Capture the cell that displays the provided text and extract its (x, y) central coordinate. 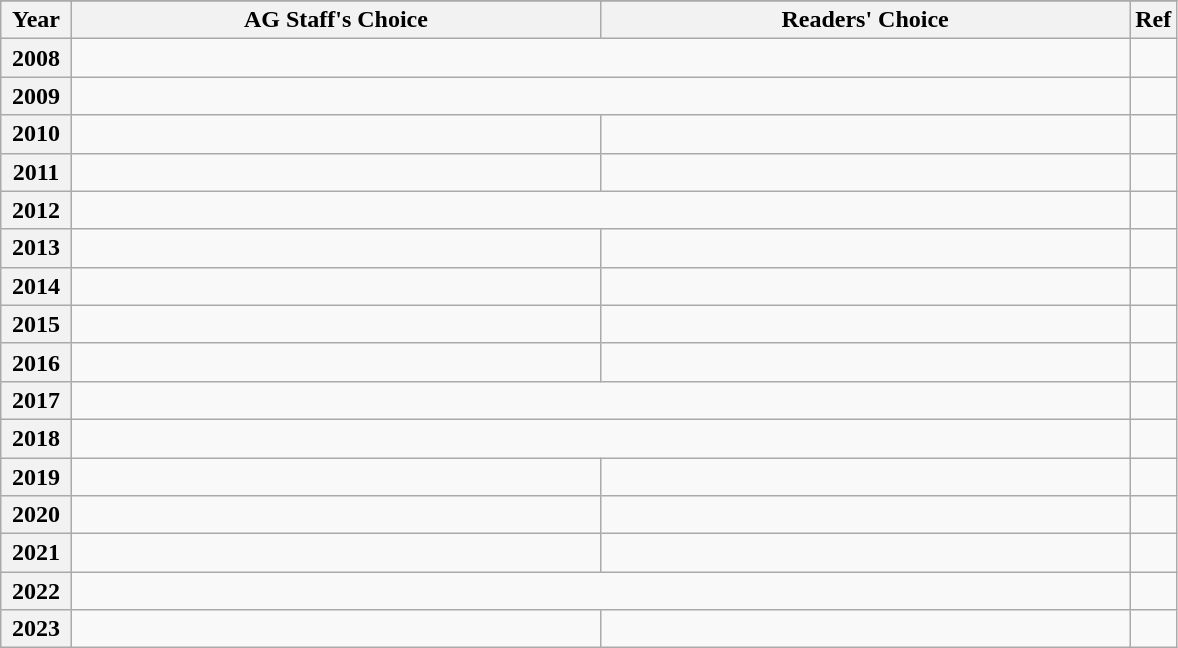
2023 (36, 629)
2010 (36, 134)
2016 (36, 362)
2008 (36, 58)
2022 (36, 591)
Ref (1154, 20)
2014 (36, 286)
2021 (36, 553)
2013 (36, 248)
AG Staff's Choice (336, 20)
2009 (36, 96)
2011 (36, 172)
2012 (36, 210)
2018 (36, 438)
Readers' Choice (864, 20)
Year (36, 20)
2020 (36, 515)
2019 (36, 477)
2015 (36, 324)
2017 (36, 400)
